Output the [X, Y] coordinate of the center of the cell containing the given text.  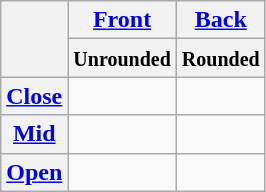
Rounded [220, 58]
Mid [34, 134]
Close [34, 96]
Back [220, 20]
Open [34, 172]
Front [122, 20]
Unrounded [122, 58]
